Scan for the cell matching the given text and deliver its [X, Y] coordinate at center. 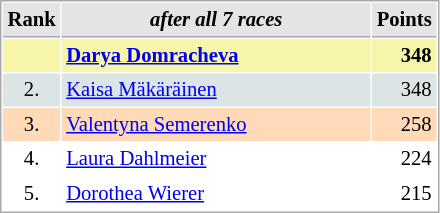
3. [32, 124]
215 [404, 194]
Valentyna Semerenko [216, 124]
Darya Domracheva [216, 56]
Dorothea Wierer [216, 194]
258 [404, 124]
2. [32, 90]
224 [404, 158]
4. [32, 158]
after all 7 races [216, 20]
Points [404, 20]
5. [32, 194]
Rank [32, 20]
Laura Dahlmeier [216, 158]
Kaisa Mäkäräinen [216, 90]
